Output the [X, Y] coordinate of the center of the cell containing the given text.  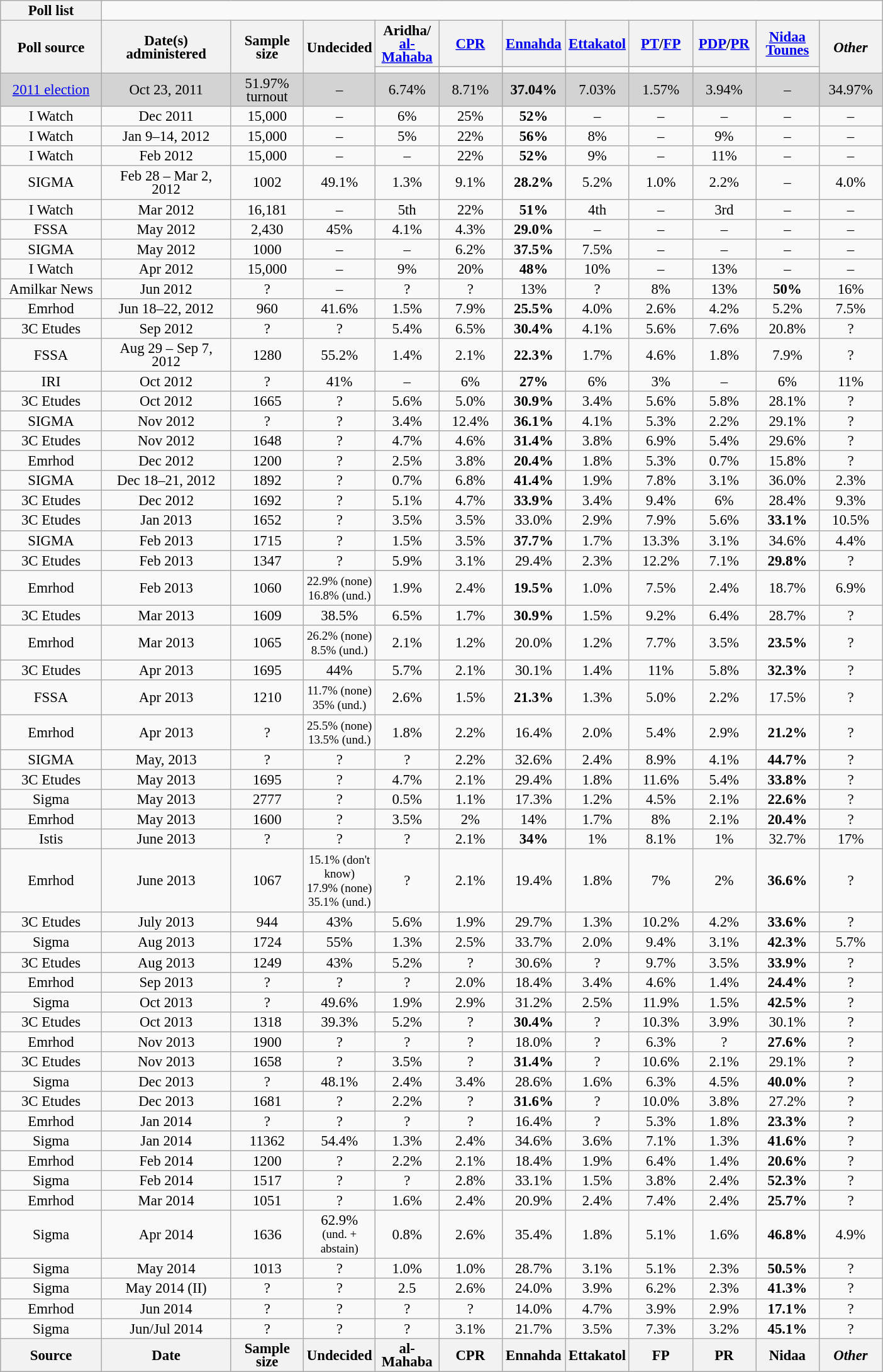
35.4% [533, 1234]
45% [340, 229]
41.4% [533, 481]
Sep 2013 [166, 982]
21.7% [533, 1329]
51.97% turnout [267, 91]
IRI [52, 381]
39.3% [340, 1022]
15.1% (don't know)17.9% (none)35.1% (und.) [340, 881]
13.3% [660, 540]
FP [660, 1355]
31.2% [533, 1002]
Sep 2012 [166, 328]
7% [660, 881]
32.6% [533, 760]
41% [340, 381]
Poll source [52, 47]
1065 [267, 643]
1051 [267, 1201]
28.2% [533, 182]
Aridha/al-Mahaba [408, 44]
9.7% [660, 962]
Oct 23, 2011 [166, 91]
1067 [267, 881]
6.74% [408, 91]
17.5% [787, 698]
1347 [267, 561]
1892 [267, 481]
3.2% [725, 1329]
20% [470, 269]
42.3% [787, 942]
25% [470, 116]
5% [408, 137]
62.9% (und. + abstain) [340, 1234]
12.2% [660, 561]
48% [533, 269]
7.8% [660, 481]
PR [725, 1355]
1648 [267, 441]
37.04% [533, 91]
3.6% [597, 1141]
25.7% [787, 1201]
Feb 28 – Mar 2, 2012 [166, 182]
28.1% [787, 401]
22.6% [787, 800]
10.0% [660, 1102]
2.8% [470, 1181]
Jun 2014 [166, 1308]
11362 [267, 1141]
9.2% [660, 615]
Jan 2013 [166, 521]
1636 [267, 1234]
9.1% [470, 182]
Source [52, 1355]
1724 [267, 942]
8.71% [470, 91]
Jun 2012 [166, 289]
50% [787, 289]
21.3% [533, 698]
1000 [267, 249]
3% [660, 381]
1715 [267, 540]
8.9% [660, 760]
3.94% [725, 91]
56% [533, 137]
27% [533, 381]
1.57% [660, 91]
29.8% [787, 561]
12.4% [470, 421]
Jun/Jul 2014 [166, 1329]
38.5% [340, 615]
Apr 2014 [166, 1234]
9.3% [850, 501]
PDP/PR [725, 44]
49.1% [340, 182]
7.3% [660, 1329]
2.5 [408, 1289]
Aug 29 – Sep 7, 2012 [166, 355]
Date [166, 1355]
1692 [267, 501]
2011 election [52, 91]
22.9% (none)16.8% (und.) [340, 588]
4.9% [850, 1234]
37.7% [533, 540]
18.0% [533, 1042]
34.97% [850, 91]
32.3% [787, 670]
1318 [267, 1022]
46.8% [787, 1234]
1517 [267, 1181]
3rd [725, 209]
1652 [267, 521]
0.5% [408, 800]
36.6% [787, 881]
20.8% [787, 328]
31.6% [533, 1102]
29.7% [533, 922]
20.0% [533, 643]
36.1% [533, 421]
1900 [267, 1042]
30.6% [533, 962]
Poll list [52, 11]
1658 [267, 1062]
10.6% [660, 1062]
4.3% [470, 229]
45.1% [787, 1329]
2777 [267, 800]
20.6% [787, 1161]
Jun 18–22, 2012 [166, 309]
40.0% [787, 1081]
27.2% [787, 1102]
11.9% [660, 1002]
27.6% [787, 1042]
23.3% [787, 1121]
7.6% [725, 328]
24.0% [533, 1289]
55.2% [340, 355]
8.1% [660, 839]
944 [267, 922]
Date(s) administered [166, 47]
16,181 [267, 209]
19.4% [533, 881]
55% [340, 942]
18.7% [787, 588]
54.4% [340, 1141]
1249 [267, 962]
Dec 18–21, 2012 [166, 481]
29.6% [787, 441]
4.4% [850, 540]
26.2% (none)8.5% (und.) [340, 643]
1681 [267, 1102]
10.2% [660, 922]
0.8% [408, 1234]
960 [267, 309]
PT/FP [660, 44]
24.4% [787, 982]
Jan 9–14, 2012 [166, 137]
48.1% [340, 1081]
11.7% (none)35% (und.) [340, 698]
23.5% [787, 643]
7.4% [660, 1201]
Mar 2012 [166, 209]
May 2014 (II) [166, 1289]
Amilkar News [52, 289]
28.4% [787, 501]
1013 [267, 1269]
1210 [267, 698]
29.0% [533, 229]
25.5% [533, 309]
2,430 [267, 229]
15.8% [787, 461]
10.5% [850, 521]
Feb 2012 [166, 156]
7.7% [660, 643]
49.6% [340, 1002]
33.7% [533, 942]
6.8% [470, 481]
36.0% [787, 481]
32.7% [787, 839]
34% [533, 839]
50.5% [787, 1269]
14% [533, 820]
10.3% [660, 1022]
Mar 2014 [166, 1201]
28.6% [533, 1081]
Apr 2012 [166, 269]
17.1% [787, 1308]
1665 [267, 401]
1280 [267, 355]
1060 [267, 588]
44.7% [787, 760]
5th [408, 209]
33.8% [787, 780]
May, 2013 [166, 760]
Nidaa [787, 1355]
33.6% [787, 922]
Dec 2011 [166, 116]
1609 [267, 615]
17% [850, 839]
33.0% [533, 521]
16% [850, 289]
42.5% [787, 1002]
11.6% [660, 780]
May 2014 [166, 1269]
51% [533, 209]
22.3% [533, 355]
Nidaa Tounes [787, 44]
17.3% [533, 800]
25.5% (none)13.5% (und.) [340, 732]
1.1% [470, 800]
4th [597, 209]
al-Mahaba [408, 1355]
14.0% [533, 1308]
41.3% [787, 1289]
1600 [267, 820]
20.9% [533, 1201]
July 2013 [166, 922]
1002 [267, 182]
10% [597, 269]
44% [340, 670]
5.9% [408, 561]
37.5% [533, 249]
21.2% [787, 732]
19.5% [533, 588]
Istis [52, 839]
52.3% [787, 1181]
7.03% [597, 91]
